Scan for the cell matching the given text and deliver its [X, Y] coordinate at center. 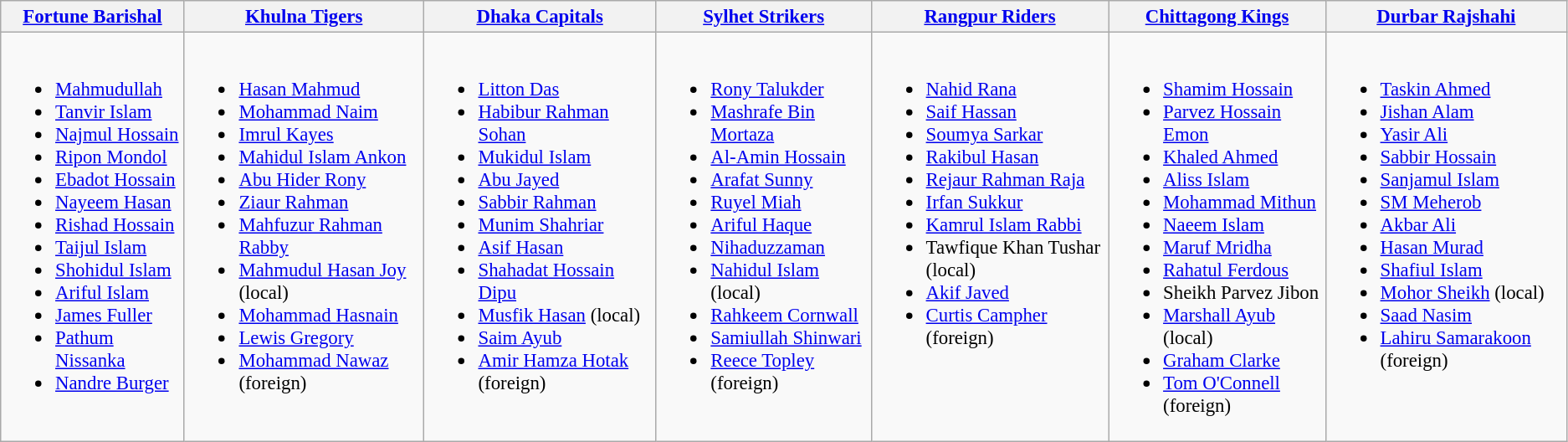
Dhaka Capitals [540, 17]
Sylhet Strikers [763, 17]
Fortune Barishal [92, 17]
Khulna Tigers [304, 17]
Chittagong Kings [1217, 17]
Rangpur Riders [990, 17]
Durbar Rajshahi [1446, 17]
